Search for the cell housing the specified text and yield its (X, Y) center coordinate. 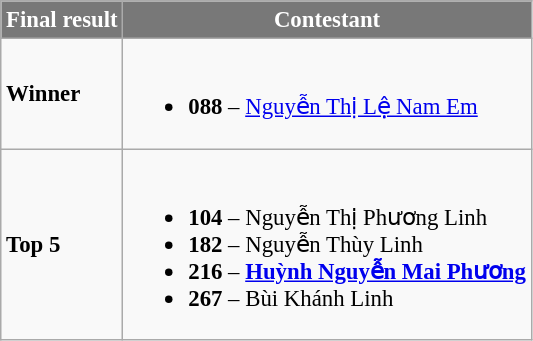
Top 5 (62, 244)
Contestant (327, 20)
088 – Nguyễn Thị Lệ Nam Em (327, 94)
Final result (62, 20)
Winner (62, 94)
104 – Nguyễn Thị Phương Linh182 – Nguyễn Thùy Linh216 – Huỳnh Nguyễn Mai Phương267 – Bùi Khánh Linh (327, 244)
